Pinpoint the cell where the given text exists, returning its (X, Y) midpoint coordinate. 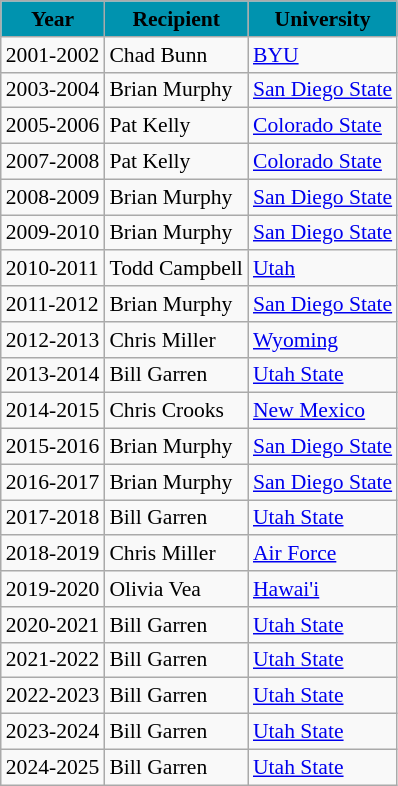
2012-2013 (53, 340)
2010-2011 (53, 269)
2015-2016 (53, 447)
2021-2022 (53, 660)
2022-2023 (53, 696)
Chad Bunn (176, 55)
2020-2021 (53, 625)
Olivia Vea (176, 589)
Hawai'i (322, 589)
2018-2019 (53, 554)
2024-2025 (53, 767)
Air Force (322, 554)
Chris Crooks (176, 411)
Utah (322, 269)
2005-2006 (53, 126)
2019-2020 (53, 589)
2008-2009 (53, 197)
Wyoming (322, 340)
2011-2012 (53, 304)
Todd Campbell (176, 269)
Recipient (176, 19)
New Mexico (322, 411)
Year (53, 19)
BYU (322, 55)
2003-2004 (53, 90)
2017-2018 (53, 518)
2009-2010 (53, 233)
University (322, 19)
2013-2014 (53, 375)
2014-2015 (53, 411)
2023-2024 (53, 732)
2007-2008 (53, 162)
2001-2002 (53, 55)
2016-2017 (53, 482)
